Output the [x, y] coordinate of the center of the cell containing the given text.  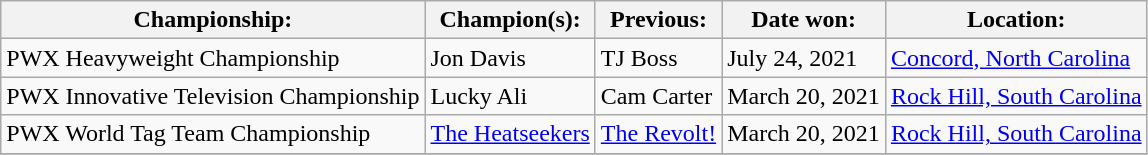
PWX Heavyweight Championship [213, 58]
Concord, North Carolina [1016, 58]
Previous: [658, 20]
TJ Boss [658, 58]
PWX World Tag Team Championship [213, 134]
Championship: [213, 20]
The Heatseekers [510, 134]
Location: [1016, 20]
Lucky Ali [510, 96]
PWX Innovative Television Championship [213, 96]
Date won: [804, 20]
Jon Davis [510, 58]
The Revolt! [658, 134]
Cam Carter [658, 96]
July 24, 2021 [804, 58]
Champion(s): [510, 20]
